For the text-containing cell, return its midpoint in (x, y) coordinate format. 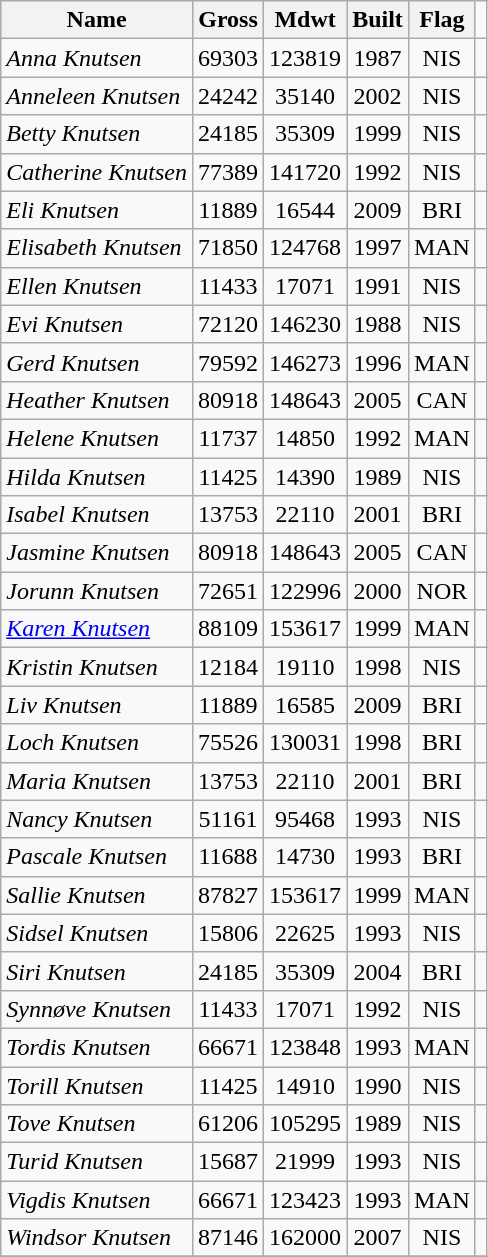
16585 (306, 705)
NOR (442, 591)
Hilda Knutsen (97, 477)
Anna Knutsen (97, 58)
15806 (228, 933)
Catherine Knutsen (97, 172)
Flag (442, 20)
19110 (306, 667)
14910 (306, 1085)
1996 (378, 362)
Ellen Knutsen (97, 286)
162000 (306, 1238)
72120 (228, 324)
Kristin Knutsen (97, 667)
15687 (228, 1162)
Turid Knutsen (97, 1162)
122996 (306, 591)
Jasmine Knutsen (97, 553)
1997 (378, 248)
Built (378, 20)
77389 (228, 172)
130031 (306, 743)
Heather Knutsen (97, 400)
Mdwt (306, 20)
Sallie Knutsen (97, 895)
2000 (378, 591)
Vigdis Knutsen (97, 1200)
Tove Knutsen (97, 1124)
1990 (378, 1085)
123848 (306, 1047)
35140 (306, 96)
Loch Knutsen (97, 743)
1991 (378, 286)
141720 (306, 172)
Gerd Knutsen (97, 362)
22625 (306, 933)
2007 (378, 1238)
Synnøve Knutsen (97, 1009)
Helene Knutsen (97, 438)
Pascale Knutsen (97, 857)
1987 (378, 58)
Nancy Knutsen (97, 819)
87827 (228, 895)
124768 (306, 248)
79592 (228, 362)
14730 (306, 857)
Jorunn Knutsen (97, 591)
21999 (306, 1162)
2004 (378, 971)
Sidsel Knutsen (97, 933)
105295 (306, 1124)
123423 (306, 1200)
Maria Knutsen (97, 781)
Evi Knutsen (97, 324)
24242 (228, 96)
11737 (228, 438)
123819 (306, 58)
2002 (378, 96)
14390 (306, 477)
51161 (228, 819)
146273 (306, 362)
Isabel Knutsen (97, 515)
16544 (306, 210)
72651 (228, 591)
Torill Knutsen (97, 1085)
12184 (228, 667)
Liv Knutsen (97, 705)
Siri Knutsen (97, 971)
1988 (378, 324)
71850 (228, 248)
Gross (228, 20)
Elisabeth Knutsen (97, 248)
Tordis Knutsen (97, 1047)
11688 (228, 857)
75526 (228, 743)
Betty Knutsen (97, 134)
Karen Knutsen (97, 629)
146230 (306, 324)
88109 (228, 629)
87146 (228, 1238)
69303 (228, 58)
Windsor Knutsen (97, 1238)
14850 (306, 438)
Name (97, 20)
61206 (228, 1124)
Eli Knutsen (97, 210)
Anneleen Knutsen (97, 96)
95468 (306, 819)
